For the text-containing cell, return its midpoint in [X, Y] coordinate format. 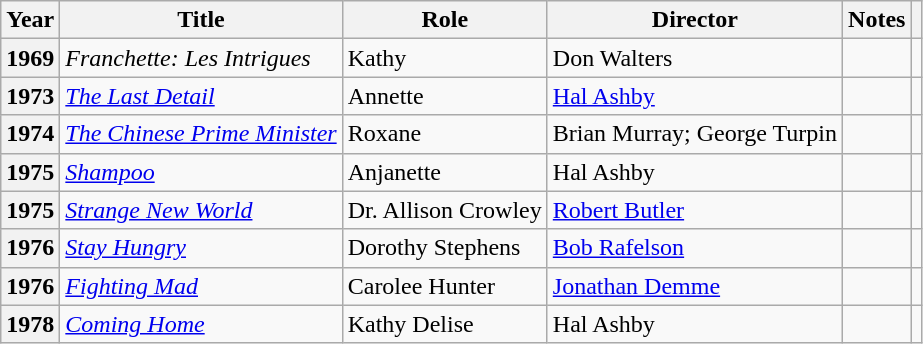
Robert Butler [694, 210]
Jonathan Demme [694, 286]
The Chinese Prime Minister [201, 134]
Annette [444, 96]
Fighting Mad [201, 286]
Role [444, 20]
Year [30, 20]
Director [694, 20]
1973 [30, 96]
Dorothy Stephens [444, 248]
1969 [30, 58]
Stay Hungry [201, 248]
Bob Rafelson [694, 248]
Carolee Hunter [444, 286]
Don Walters [694, 58]
Brian Murray; George Turpin [694, 134]
Kathy Delise [444, 324]
Shampoo [201, 172]
Coming Home [201, 324]
1974 [30, 134]
1978 [30, 324]
Strange New World [201, 210]
Kathy [444, 58]
Anjanette [444, 172]
Roxane [444, 134]
Title [201, 20]
Notes [877, 20]
Dr. Allison Crowley [444, 210]
The Last Detail [201, 96]
Franchette: Les Intrigues [201, 58]
